Find where the given text appears and provide that cell's center as [X, Y] coordinate. 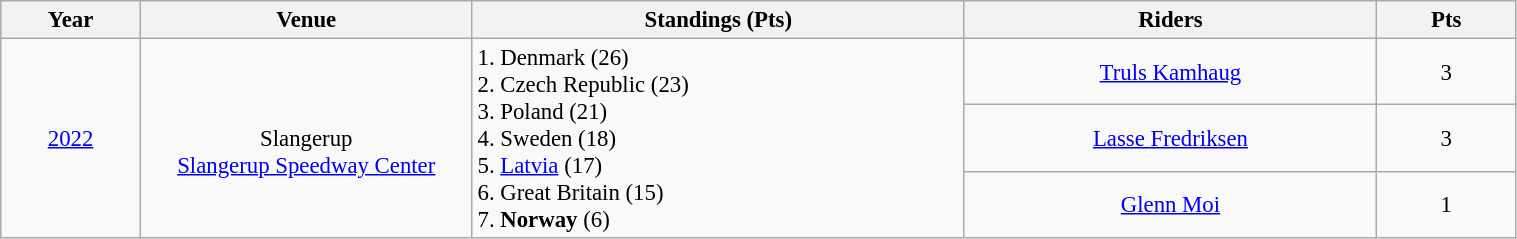
Glenn Moi [1170, 206]
SlangerupSlangerup Speedway Center [306, 139]
1 [1446, 206]
Riders [1170, 20]
Year [71, 20]
Venue [306, 20]
Standings (Pts) [718, 20]
Lasse Fredriksen [1170, 138]
1. Denmark (26)2. Czech Republic (23)3. Poland (21)4. Sweden (18)5. Latvia (17)6. Great Britain (15)7. Norway (6) [718, 139]
Truls Kamhaug [1170, 72]
Pts [1446, 20]
2022 [71, 139]
